Identify which cell holds the provided text, then report its (x, y) central coordinate. 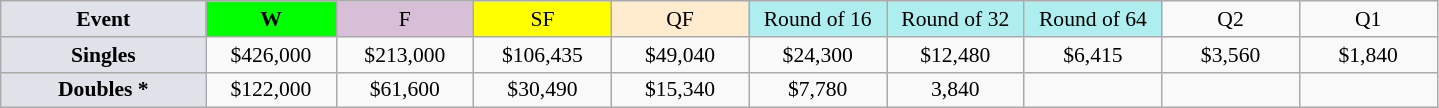
$12,480 (955, 55)
$7,780 (818, 90)
SF (543, 19)
$24,300 (818, 55)
Round of 32 (955, 19)
Singles (104, 55)
Event (104, 19)
QF (680, 19)
$6,415 (1093, 55)
$61,600 (405, 90)
F (405, 19)
Round of 64 (1093, 19)
$213,000 (405, 55)
$15,340 (680, 90)
Q1 (1368, 19)
$3,560 (1231, 55)
$426,000 (271, 55)
Q2 (1231, 19)
$122,000 (271, 90)
3,840 (955, 90)
W (271, 19)
$106,435 (543, 55)
$30,490 (543, 90)
Doubles * (104, 90)
Round of 16 (818, 19)
$49,040 (680, 55)
$1,840 (1368, 55)
